Scan for the cell matching the given text and deliver its [x, y] coordinate at center. 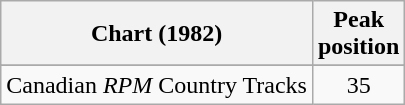
Canadian RPM Country Tracks [157, 85]
35 [358, 85]
Peakposition [358, 34]
Chart (1982) [157, 34]
